Output the (X, Y) coordinate of the center of the cell containing the given text.  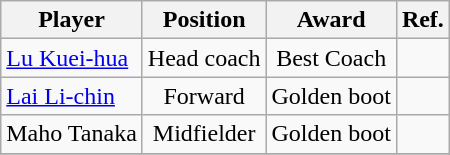
Ref. (422, 20)
Lai Li-chin (72, 96)
Award (331, 20)
Best Coach (331, 58)
Head coach (204, 58)
Player (72, 20)
Maho Tanaka (72, 134)
Forward (204, 96)
Midfielder (204, 134)
Lu Kuei-hua (72, 58)
Position (204, 20)
